Return the (x, y) coordinate for the center point of the cell that contains the specified text.  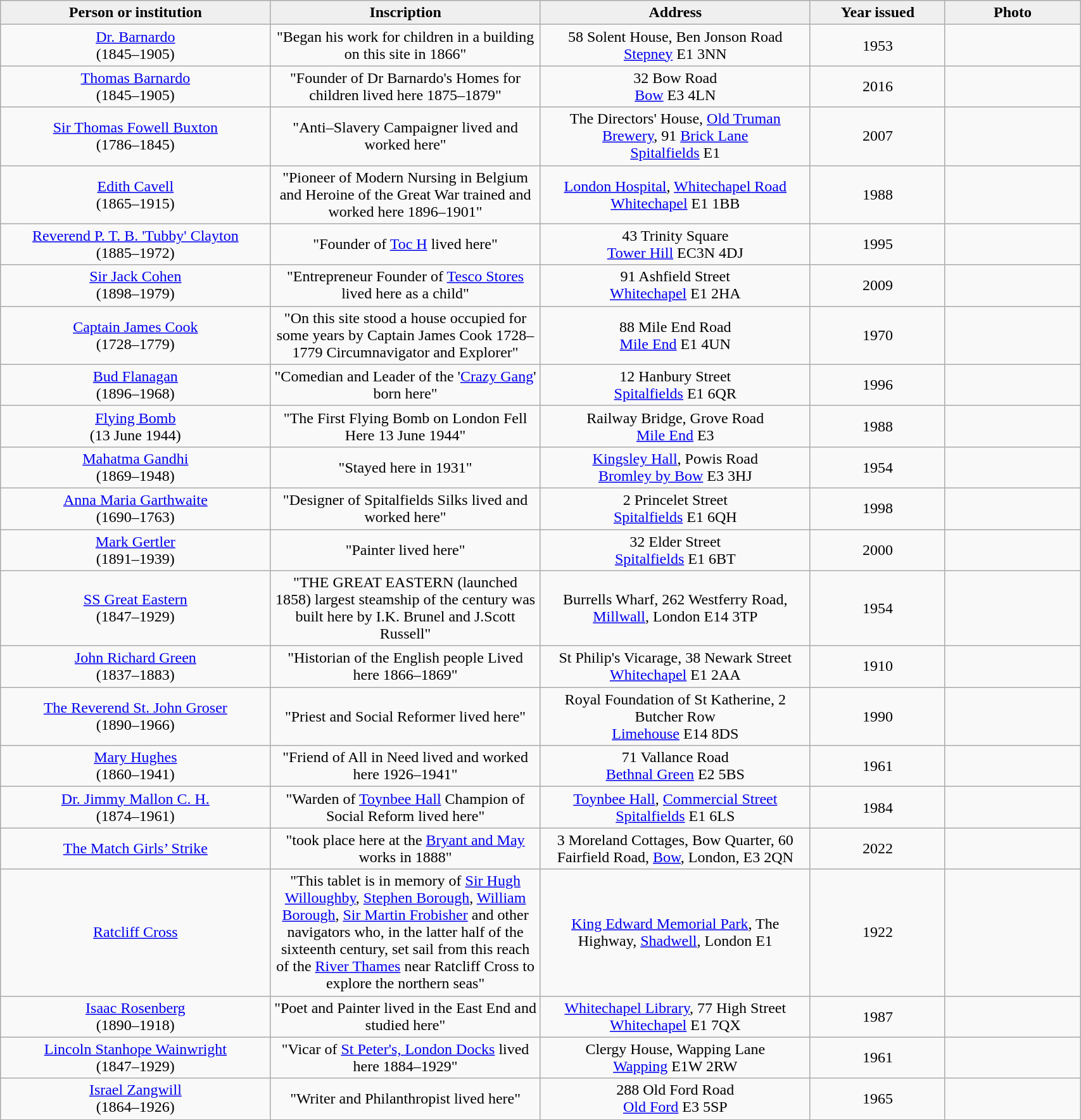
Lincoln Stanhope Wainwright(1847–1929) (136, 1058)
Dr. Barnardo(1845–1905) (136, 46)
"Founder of Dr Barnardo's Homes for children lived here 1875–1879" (405, 86)
32 Bow RoadBow E3 4LN (675, 86)
1984 (878, 807)
"Historian of the English people Lived here 1866–1869" (405, 666)
"Stayed here in 1931" (405, 468)
1998 (878, 508)
Kingsley Hall, Powis RoadBromley by Bow E3 3HJ (675, 468)
3 Moreland Cottages, Bow Quarter, 60 Fairfield Road, Bow, London, E3 2QN (675, 849)
1970 (878, 335)
"Writer and Philanthropist lived here" (405, 1098)
Toynbee Hall, Commercial StreetSpitalfields E1 6LS (675, 807)
Thomas Barnardo(1845–1905) (136, 86)
Israel Zangwill(1864–1926) (136, 1098)
Inscription (405, 13)
"Friend of All in Need lived and worked here 1926–1941" (405, 767)
The Match Girls’ Strike (136, 849)
2016 (878, 86)
Edith Cavell(1865–1915) (136, 194)
"Painter lived here" (405, 550)
91 Ashfield StreetWhitechapel E1 2HA (675, 285)
Clergy House, Wapping LaneWapping E1W 2RW (675, 1058)
Address (675, 13)
"Entrepreneur Founder of Tesco Stores lived here as a child" (405, 285)
1987 (878, 1016)
SS Great Eastern(1847–1929) (136, 608)
2022 (878, 849)
"Priest and Social Reformer lived here" (405, 716)
2009 (878, 285)
Reverend P. T. B. 'Tubby' Clayton(1885–1972) (136, 245)
Isaac Rosenberg(1890–1918) (136, 1016)
288 Old Ford RoadOld Ford E3 5SP (675, 1098)
Mahatma Gandhi(1869–1948) (136, 468)
The Reverend St. John Groser(1890–1966) (136, 716)
John Richard Green(1837–1883) (136, 666)
Sir Thomas Fowell Buxton(1786–1845) (136, 136)
1922 (878, 932)
St Philip's Vicarage, 38 Newark StreetWhitechapel E1 2AA (675, 666)
"Warden of Toynbee Hall Champion of Social Reform lived here" (405, 807)
Sir Jack Cohen(1898–1979) (136, 285)
"On this site stood a house occupied for some years by Captain James Cook 1728–1779 Circumnavigator and Explorer" (405, 335)
Dr. Jimmy Mallon C. H.(1874–1961) (136, 807)
Ratcliff Cross (136, 932)
"Founder of Toc H lived here" (405, 245)
Mark Gertler(1891–1939) (136, 550)
88 Mile End RoadMile End E1 4UN (675, 335)
"took place here at the Bryant and May works in 1888" (405, 849)
Photo (1012, 13)
2000 (878, 550)
1990 (878, 716)
Anna Maria Garthwaite(1690–1763) (136, 508)
1995 (878, 245)
"Vicar of St Peter's, London Docks lived here 1884–1929" (405, 1058)
King Edward Memorial Park, The Highway, Shadwell, London E1 (675, 932)
1965 (878, 1098)
Year issued (878, 13)
Captain James Cook(1728–1779) (136, 335)
London Hospital, Whitechapel RoadWhitechapel E1 1BB (675, 194)
1996 (878, 385)
2007 (878, 136)
43 Trinity SquareTower Hill EC3N 4DJ (675, 245)
Person or institution (136, 13)
Railway Bridge, Grove RoadMile End E3 (675, 426)
Royal Foundation of St Katherine, 2 Butcher RowLimehouse E14 8DS (675, 716)
"Began his work for children in a building on this site in 1866" (405, 46)
Flying Bomb(13 June 1944) (136, 426)
The Directors' House, Old Truman Brewery, 91 Brick LaneSpitalfields E1 (675, 136)
"The First Flying Bomb on London Fell Here 13 June 1944" (405, 426)
32 Elder StreetSpitalfields E1 6BT (675, 550)
"Designer of Spitalfields Silks lived and worked here" (405, 508)
1910 (878, 666)
Whitechapel Library, 77 High StreetWhitechapel E1 7QX (675, 1016)
2 Princelet StreetSpitalfields E1 6QH (675, 508)
Mary Hughes(1860–1941) (136, 767)
"THE GREAT EASTERN (launched 1858) largest steamship of the century was built here by I.K. Brunel and J.Scott Russell" (405, 608)
Burrells Wharf, 262 Westferry Road, Millwall, London E14 3TP (675, 608)
"Poet and Painter lived in the East End and studied here" (405, 1016)
1953 (878, 46)
71 Vallance RoadBethnal Green E2 5BS (675, 767)
58 Solent House, Ben Jonson RoadStepney E1 3NN (675, 46)
"Pioneer of Modern Nursing in Belgium and Heroine of the Great War trained and worked here 1896–1901" (405, 194)
"Anti–Slavery Campaigner lived and worked here" (405, 136)
Bud Flanagan(1896–1968) (136, 385)
"Comedian and Leader of the 'Crazy Gang' born here" (405, 385)
12 Hanbury StreetSpitalfields E1 6QR (675, 385)
